Determine the (x, y) coordinate at the center of the cell enclosing the given text.  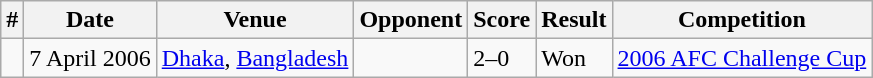
Won (574, 58)
Venue (255, 20)
2–0 (502, 58)
Opponent (411, 20)
Score (502, 20)
Competition (742, 20)
Date (90, 20)
Dhaka, Bangladesh (255, 58)
7 April 2006 (90, 58)
2006 AFC Challenge Cup (742, 58)
Result (574, 20)
# (12, 20)
